Output the (x, y) coordinate of the center of the cell containing the given text.  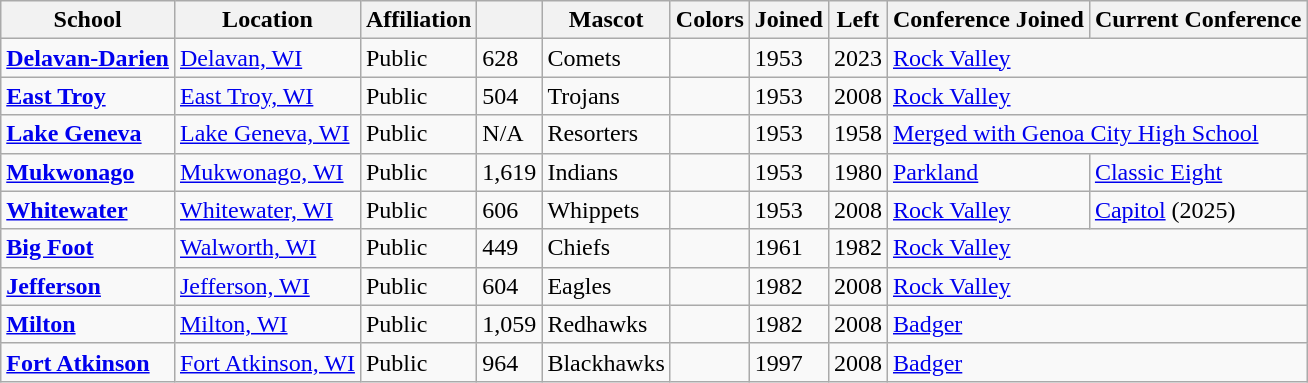
1961 (788, 248)
Current Conference (1198, 20)
1980 (858, 172)
Mukwonago (88, 172)
Whippets (606, 210)
Indians (606, 172)
Colors (710, 20)
Location (267, 20)
1,059 (510, 324)
Fort Atkinson, WI (267, 362)
Jefferson (88, 286)
Left (858, 20)
1958 (858, 134)
1997 (788, 362)
Delavan-Darien (88, 58)
Eagles (606, 286)
Whitewater (88, 210)
Jefferson, WI (267, 286)
Joined (788, 20)
Walworth, WI (267, 248)
Milton, WI (267, 324)
606 (510, 210)
School (88, 20)
Trojans (606, 96)
604 (510, 286)
Lake Geneva, WI (267, 134)
Whitewater, WI (267, 210)
Big Foot (88, 248)
East Troy (88, 96)
2023 (858, 58)
East Troy, WI (267, 96)
Comets (606, 58)
Affiliation (418, 20)
Milton (88, 324)
Mascot (606, 20)
Redhawks (606, 324)
Capitol (2025) (1198, 210)
504 (510, 96)
964 (510, 362)
Resorters (606, 134)
Mukwonago, WI (267, 172)
Blackhawks (606, 362)
628 (510, 58)
Lake Geneva (88, 134)
N/A (510, 134)
1,619 (510, 172)
Delavan, WI (267, 58)
Parkland (988, 172)
Classic Eight (1198, 172)
Chiefs (606, 248)
Merged with Genoa City High School (1096, 134)
Fort Atkinson (88, 362)
Conference Joined (988, 20)
449 (510, 248)
